Return the [x, y] coordinate for the center point of the cell that contains the specified text.  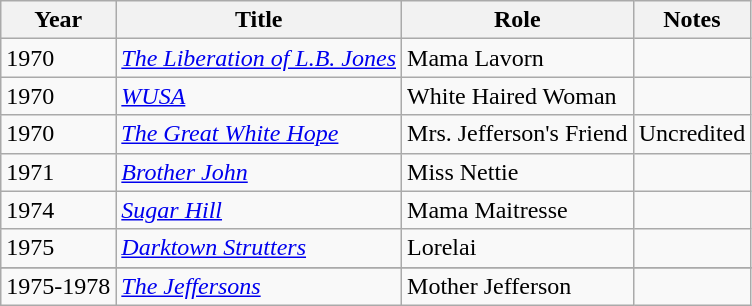
Role [518, 20]
Miss Nettie [518, 172]
Mama Lavorn [518, 58]
Mrs. Jefferson's Friend [518, 134]
Year [58, 20]
Notes [692, 20]
Uncredited [692, 134]
Mama Maitresse [518, 210]
Mother Jefferson [518, 286]
The Liberation of L.B. Jones [259, 58]
Darktown Strutters [259, 248]
White Haired Woman [518, 96]
1975 [58, 248]
Brother John [259, 172]
1974 [58, 210]
1975-1978 [58, 286]
Lorelai [518, 248]
WUSA [259, 96]
Title [259, 20]
The Great White Hope [259, 134]
The Jeffersons [259, 286]
Sugar Hill [259, 210]
1971 [58, 172]
